Output the (X, Y) coordinate of the center of the cell containing the given text.  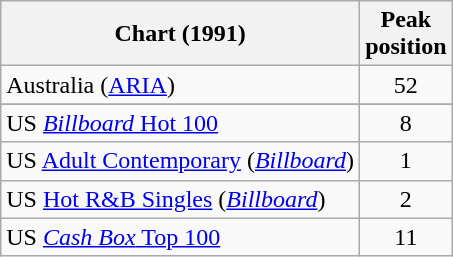
Peak position (406, 34)
US Adult Contemporary (Billboard) (180, 161)
52 (406, 85)
8 (406, 123)
US Hot R&B Singles (Billboard) (180, 199)
Australia (ARIA) (180, 85)
1 (406, 161)
Chart (1991) (180, 34)
2 (406, 199)
US Billboard Hot 100 (180, 123)
11 (406, 237)
US Cash Box Top 100 (180, 237)
